From the cell containing the given text, extract its center point as (X, Y) coordinate. 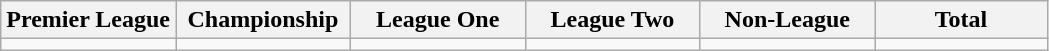
Total (962, 20)
Premier League (88, 20)
League Two (612, 20)
Non-League (788, 20)
League One (438, 20)
Championship (264, 20)
